Scan for the cell matching the given text and deliver its (X, Y) coordinate at center. 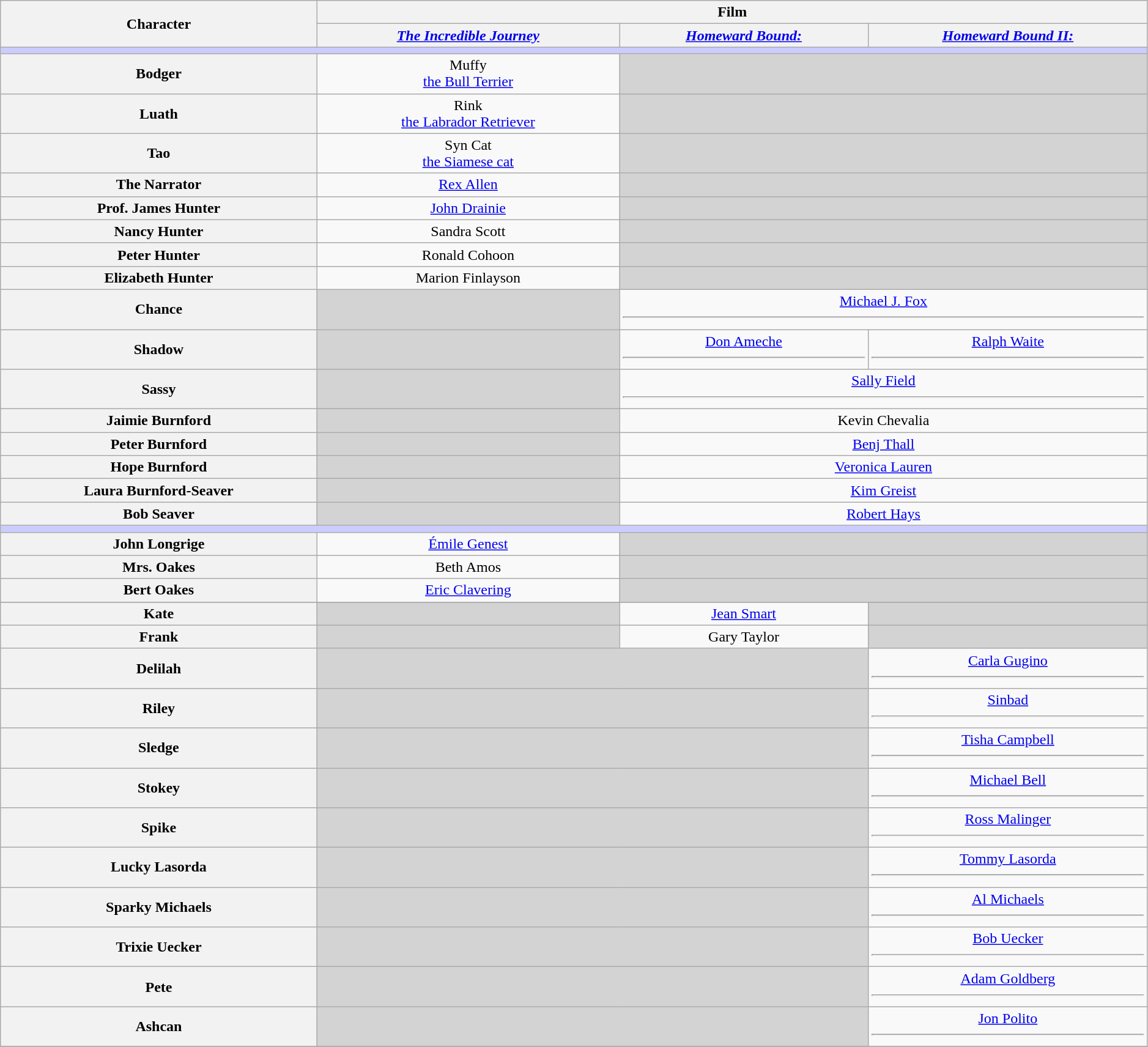
Nancy Hunter (159, 231)
Mrs. Oakes (159, 567)
Bob Uecker (1008, 947)
Émile Genest (468, 544)
Riley (159, 708)
Al Michaels (1008, 908)
Luath (159, 114)
Don Ameche (744, 349)
Elizabeth Hunter (159, 278)
Frank (159, 637)
Michael Bell (1008, 788)
Syn Cat the Siamese cat (468, 153)
Pete (159, 987)
Spike (159, 828)
Ashcan (159, 1026)
Marion Finlayson (468, 278)
Peter Burnford (159, 444)
Homeward Bound: (744, 35)
Rink the Labrador Retriever (468, 114)
Bodger (159, 73)
Tao (159, 153)
Jean Smart (744, 613)
Sledge (159, 747)
Adam Goldberg (1008, 987)
Gary Taylor (744, 637)
Stokey (159, 788)
Robert Hays (884, 514)
Film (732, 12)
Hope Burnford (159, 467)
Muffy the Bull Terrier (468, 73)
Ronald Cohoon (468, 254)
Sally Field (884, 389)
Sandra Scott (468, 231)
Bert Oakes (159, 590)
Delilah (159, 668)
Laura Burnford-Seaver (159, 490)
Kate (159, 613)
Jon Polito (1008, 1026)
Ralph Waite (1008, 349)
Lucky Lasorda (159, 867)
Trixie Uecker (159, 947)
Benj Thall (884, 444)
Eric Clavering (468, 590)
Jaimie Burnford (159, 421)
Character (159, 24)
John Drainie (468, 208)
Peter Hunter (159, 254)
Tisha Campbell (1008, 747)
Chance (159, 309)
Sassy (159, 389)
Ross Malinger (1008, 828)
Rex Allen (468, 185)
The Incredible Journey (468, 35)
Tommy Lasorda (1008, 867)
Bob Seaver (159, 514)
Michael J. Fox (884, 309)
Homeward Bound II: (1008, 35)
Veronica Lauren (884, 467)
The Narrator (159, 185)
Carla Gugino (1008, 668)
Shadow (159, 349)
Beth Amos (468, 567)
John Longrige (159, 544)
Kevin Chevalia (884, 421)
Sinbad (1008, 708)
Prof. James Hunter (159, 208)
Sparky Michaels (159, 908)
Kim Greist (884, 490)
